Scan for the cell matching the given text and deliver its (X, Y) coordinate at center. 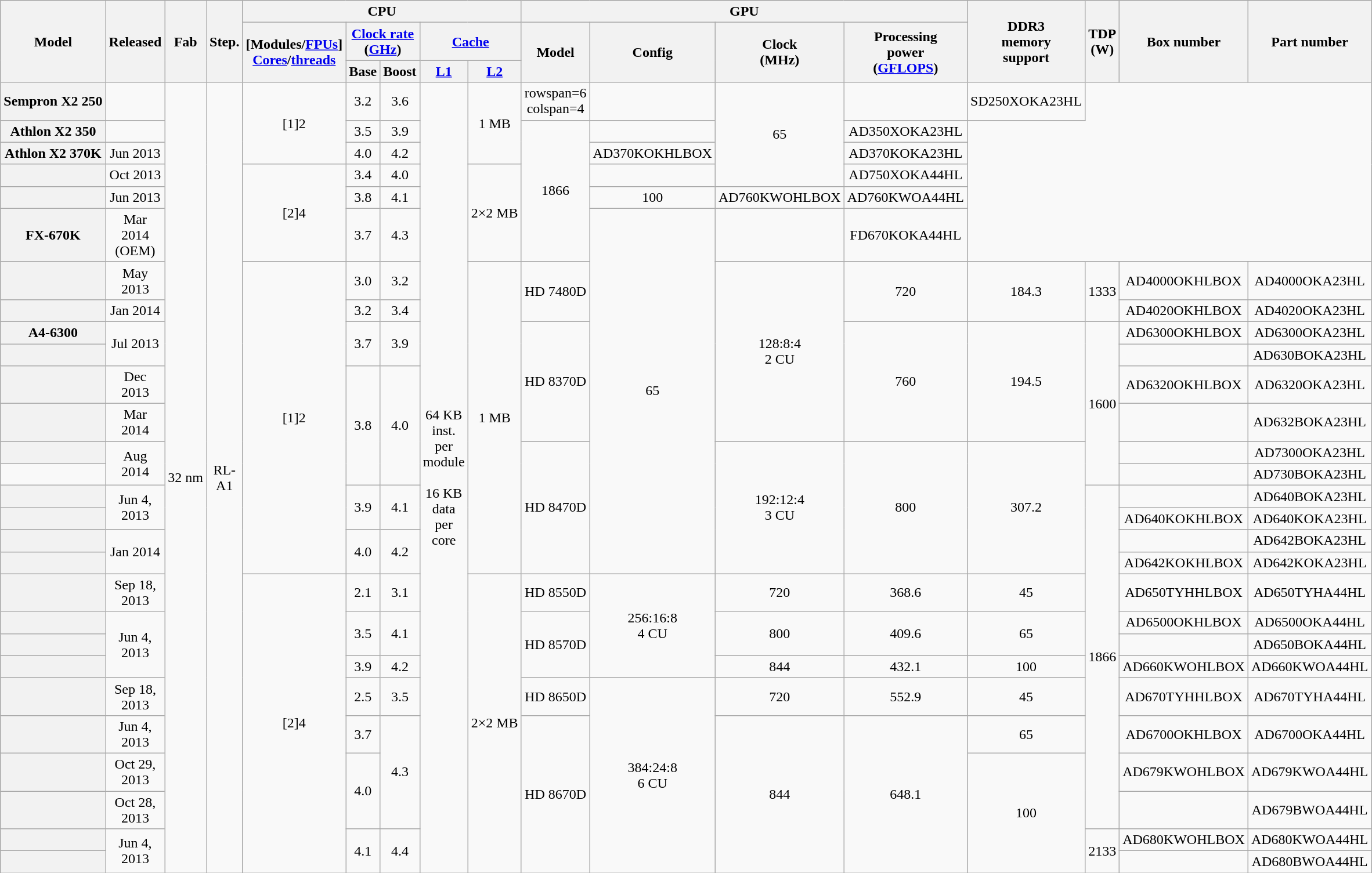
L1 (443, 71)
AD640KOKHLBOX (1184, 519)
Aug 2014 (135, 463)
760 (905, 381)
3.0 (363, 281)
AD679BWOA44HL (1309, 810)
Base (363, 71)
AD650TYHA44HL (1309, 593)
CPU (382, 12)
Mar 2014 (135, 422)
64 KB inst.per module16 KB dataper core (443, 478)
AD6700OKA44HL (1309, 734)
SD250XOKA23HL (1026, 101)
Dec 2013 (135, 385)
AD670TYHA44HL (1309, 696)
AD642KOKHLBOX (1184, 563)
TDP(W) (1103, 42)
AD650BOKA44HL (1309, 644)
AD4020OKHLBOX (1184, 310)
HD 8470D (555, 508)
AD6300OKA23HL (1309, 332)
AD6500OKHLBOX (1184, 622)
432.1 (905, 666)
Oct 2013 (135, 175)
4.4 (400, 851)
RL-A1 (225, 478)
AD6320OKA23HL (1309, 385)
Oct 28, 2013 (135, 810)
Box number (1184, 42)
1333 (1103, 291)
Config (652, 52)
32 nm (186, 478)
Jul 2013 (135, 343)
Mar 2014 (OEM) (135, 235)
GPU (744, 12)
AD642BOKA23HL (1309, 541)
AD760KWOHLBOX (779, 197)
Athlon X2 350 (53, 131)
194.5 (1026, 381)
AD632BOKA23HL (1309, 422)
AD6500OKA44HL (1309, 622)
1600 (1103, 403)
[Modules/FPUs]Cores/threads (294, 52)
128:8:42 CU (779, 352)
AD660KWOHLBOX (1184, 666)
AD660KWOA44HL (1309, 666)
AD760KWOA44HL (905, 197)
FD670KOKA44HL (905, 235)
AD7300OKA23HL (1309, 452)
AD370KOKA23HL (905, 153)
Clock rate (GHz) (383, 42)
HD 8650D (555, 696)
Clock(MHz) (779, 52)
HD 8670D (555, 794)
AD750XOKA44HL (905, 175)
AD670TYHHLBOX (1184, 696)
AD680KWOA44HL (1309, 840)
3.1 (400, 593)
384:24:86 CU (652, 775)
AD679KWOHLBOX (1184, 771)
552.9 (905, 696)
AD679KWOA44HL (1309, 771)
AD640KOKA23HL (1309, 519)
AD4020OKA23HL (1309, 310)
Cache (470, 42)
Oct 29, 2013 (135, 771)
HD 8550D (555, 593)
AD642KOKA23HL (1309, 563)
AD350XOKA23HL (905, 131)
Part number (1309, 42)
368.6 (905, 593)
648.1 (905, 794)
AD730BOKA23HL (1309, 474)
AD640BOKA23HL (1309, 497)
HD 7480D (555, 291)
3.6 (400, 101)
May 2013 (135, 281)
2133 (1103, 851)
AD650TYHHLBOX (1184, 593)
DDR3memorysupport (1026, 42)
L2 (494, 71)
AD680BWOA44HL (1309, 862)
409.6 (905, 633)
AD630BOKA23HL (1309, 354)
AD6700OKHLBOX (1184, 734)
192:12:43 CU (779, 508)
Processingpower(GFLOPS) (905, 52)
256:16:84 CU (652, 625)
2.5 (363, 696)
184.3 (1026, 291)
rowspan=6 colspan=4 (555, 101)
AD6320OKHLBOX (1184, 385)
AD6300OKHLBOX (1184, 332)
Athlon X2 370K (53, 153)
2.1 (363, 593)
Sempron X2 250 (53, 101)
AD4000OKHLBOX (1184, 281)
Fab (186, 42)
Step. (225, 42)
Released (135, 42)
FX-670K (53, 235)
HD 8570D (555, 644)
Boost (400, 71)
HD 8370D (555, 381)
A4-6300 (53, 332)
AD680KWOHLBOX (1184, 840)
307.2 (1026, 508)
AD370KOKHLBOX (652, 153)
AD4000OKA23HL (1309, 281)
